Return [X, Y] of the center of cell containing provided text 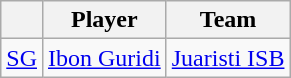
SG [22, 58]
Player [104, 20]
Juaristi ISB [228, 58]
Ibon Guridi [104, 58]
Team [228, 20]
